Scan for the cell matching the given text and deliver its (x, y) coordinate at center. 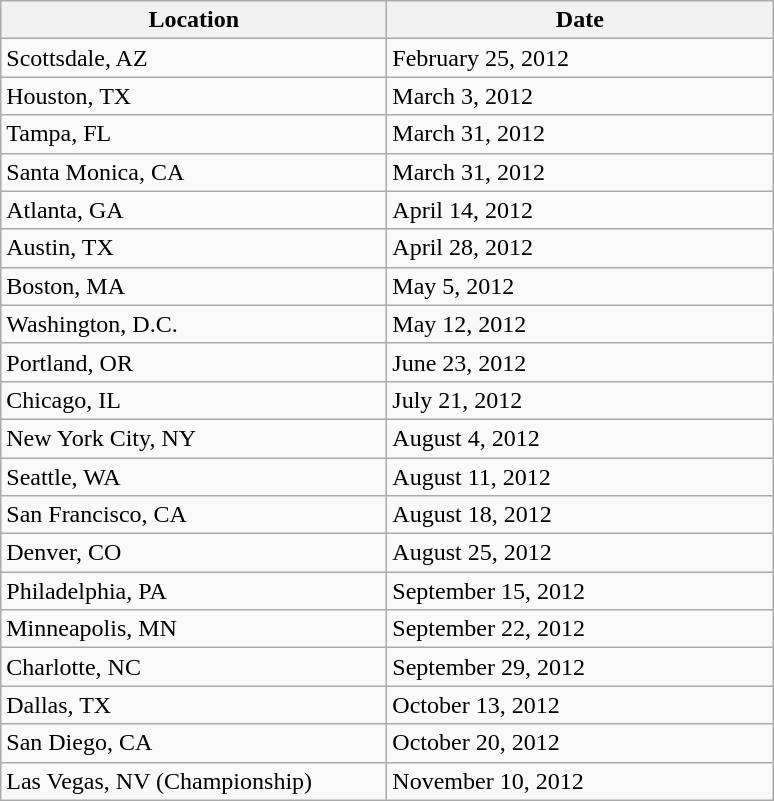
April 14, 2012 (580, 210)
Date (580, 20)
San Francisco, CA (194, 515)
Denver, CO (194, 553)
Santa Monica, CA (194, 172)
April 28, 2012 (580, 248)
Houston, TX (194, 96)
March 3, 2012 (580, 96)
May 12, 2012 (580, 324)
August 4, 2012 (580, 438)
September 22, 2012 (580, 629)
June 23, 2012 (580, 362)
October 20, 2012 (580, 743)
Atlanta, GA (194, 210)
September 29, 2012 (580, 667)
Philadelphia, PA (194, 591)
October 13, 2012 (580, 705)
February 25, 2012 (580, 58)
Boston, MA (194, 286)
Charlotte, NC (194, 667)
August 25, 2012 (580, 553)
New York City, NY (194, 438)
September 15, 2012 (580, 591)
July 21, 2012 (580, 400)
Tampa, FL (194, 134)
November 10, 2012 (580, 781)
August 18, 2012 (580, 515)
Washington, D.C. (194, 324)
Dallas, TX (194, 705)
Austin, TX (194, 248)
San Diego, CA (194, 743)
Seattle, WA (194, 477)
May 5, 2012 (580, 286)
August 11, 2012 (580, 477)
Las Vegas, NV (Championship) (194, 781)
Chicago, IL (194, 400)
Location (194, 20)
Minneapolis, MN (194, 629)
Portland, OR (194, 362)
Scottsdale, AZ (194, 58)
